For the text-containing cell, return its midpoint in [X, Y] coordinate format. 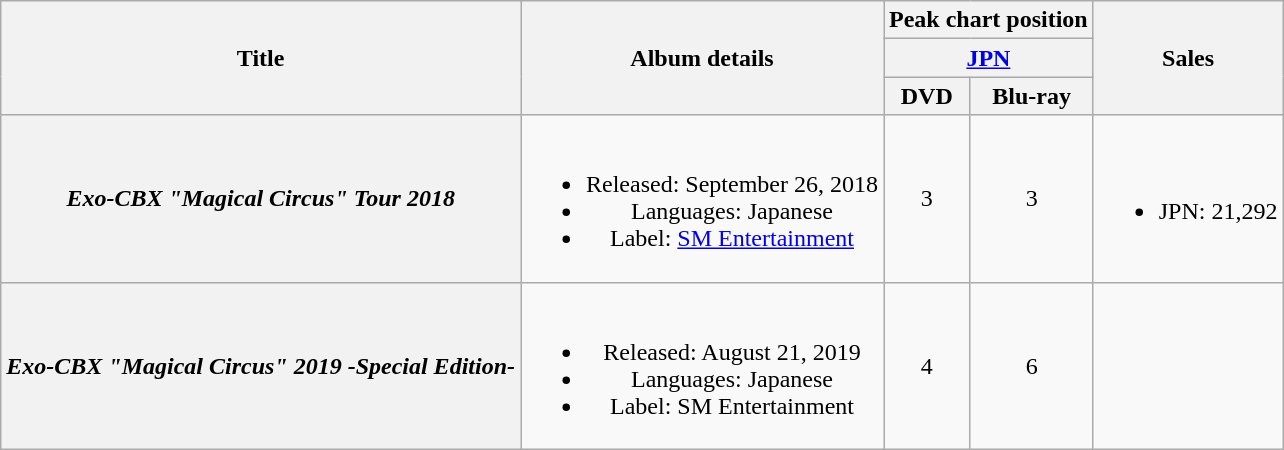
Exo-CBX "Magical Circus" Tour 2018 [261, 198]
Album details [702, 58]
Exo-CBX "Magical Circus" 2019 -Special Edition- [261, 366]
Released: August 21, 2019Languages: JapaneseLabel: SM Entertainment [702, 366]
Peak chart position [989, 20]
Title [261, 58]
4 [928, 366]
Blu-ray [1032, 96]
6 [1032, 366]
DVD [928, 96]
JPN: 21,292 [1188, 198]
JPN [989, 58]
Sales [1188, 58]
Released: September 26, 2018Languages: JapaneseLabel: SM Entertainment [702, 198]
